Return the [X, Y] coordinate for the center point of the cell that contains the specified text.  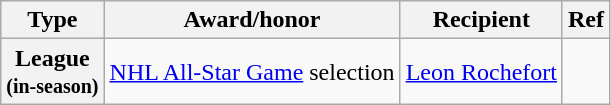
Award/honor [252, 20]
Type [52, 20]
NHL All-Star Game selection [252, 72]
Recipient [481, 20]
Ref [586, 20]
Leon Rochefort [481, 72]
League(in-season) [52, 72]
